From the cell containing the given text, extract its center point as [x, y] coordinate. 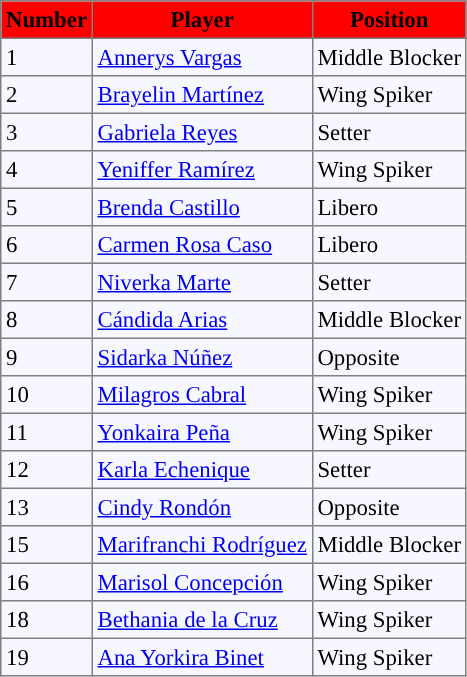
Marifranchi Rodríguez [202, 545]
10 [47, 395]
Milagros Cabral [202, 395]
Brayelin Martínez [202, 95]
5 [47, 207]
Sidarka Núñez [202, 357]
Yeniffer Ramírez [202, 170]
3 [47, 132]
Annerys Vargas [202, 57]
12 [47, 470]
Yonkaira Peña [202, 432]
Marisol Concepción [202, 582]
Carmen Rosa Caso [202, 245]
Number [47, 20]
Karla Echenique [202, 470]
Player [202, 20]
18 [47, 620]
6 [47, 245]
8 [47, 320]
13 [47, 507]
Gabriela Reyes [202, 132]
Ana Yorkira Binet [202, 657]
19 [47, 657]
2 [47, 95]
15 [47, 545]
Cindy Rondón [202, 507]
Brenda Castillo [202, 207]
Bethania de la Cruz [202, 620]
9 [47, 357]
Niverka Marte [202, 282]
16 [47, 582]
Position [389, 20]
4 [47, 170]
7 [47, 282]
1 [47, 57]
11 [47, 432]
Cándida Arias [202, 320]
